For the text-containing cell, return its midpoint in [X, Y] coordinate format. 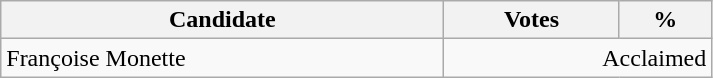
Votes [532, 20]
% [666, 20]
Françoise Monette [222, 58]
Acclaimed [578, 58]
Candidate [222, 20]
